Search for the cell housing the specified text and yield its (x, y) center coordinate. 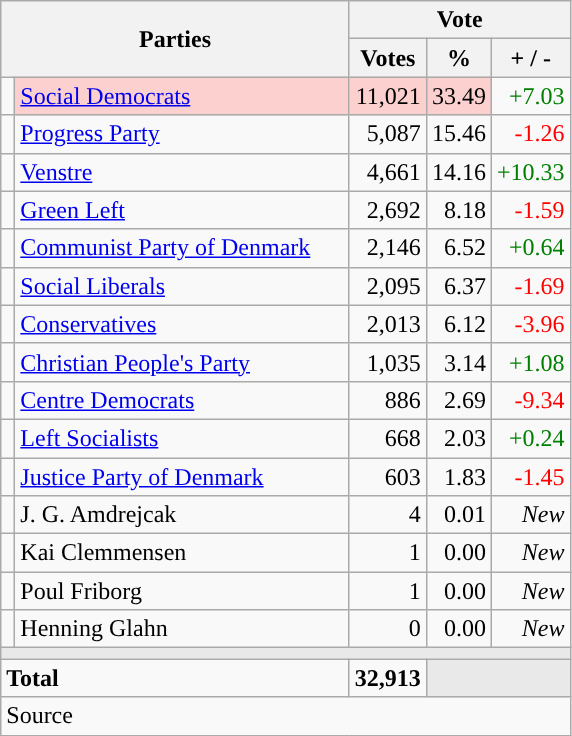
Left Socialists (182, 438)
+7.03 (530, 96)
% (458, 58)
-1.26 (530, 134)
4 (388, 515)
Centre Democrats (182, 400)
Christian People's Party (182, 362)
603 (388, 477)
2.03 (458, 438)
+0.64 (530, 248)
8.18 (458, 210)
2,013 (388, 324)
4,661 (388, 172)
+0.24 (530, 438)
1,035 (388, 362)
2.69 (458, 400)
11,021 (388, 96)
886 (388, 400)
Social Liberals (182, 286)
Green Left (182, 210)
5,087 (388, 134)
Justice Party of Denmark (182, 477)
-3.96 (530, 324)
-9.34 (530, 400)
0 (388, 629)
6.37 (458, 286)
-1.45 (530, 477)
Votes (388, 58)
Social Democrats (182, 96)
+10.33 (530, 172)
-1.69 (530, 286)
32,913 (388, 678)
0.01 (458, 515)
Vote (460, 20)
33.49 (458, 96)
+1.08 (530, 362)
6.52 (458, 248)
Communist Party of Denmark (182, 248)
14.16 (458, 172)
Poul Friborg (182, 591)
15.46 (458, 134)
2,692 (388, 210)
3.14 (458, 362)
-1.59 (530, 210)
+ / - (530, 58)
Source (286, 716)
J. G. Amdrejcak (182, 515)
2,146 (388, 248)
Conservatives (182, 324)
Venstre (182, 172)
Henning Glahn (182, 629)
Kai Clemmensen (182, 553)
Progress Party (182, 134)
668 (388, 438)
1.83 (458, 477)
Parties (176, 39)
2,095 (388, 286)
6.12 (458, 324)
Total (176, 678)
